From the cell containing the given text, extract its center point as [X, Y] coordinate. 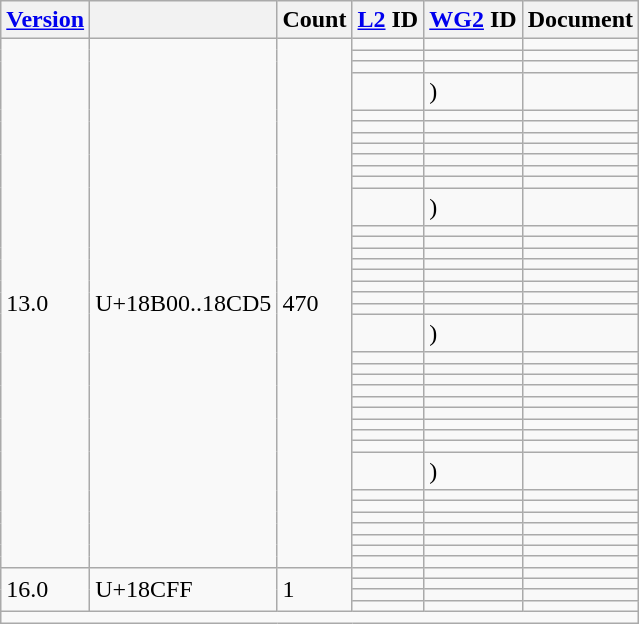
13.0 [46, 303]
WG2 ID [473, 20]
16.0 [46, 589]
L2 ID [388, 20]
U+18B00..18CD5 [184, 303]
470 [314, 303]
Count [314, 20]
U+18CFF [184, 589]
Version [46, 20]
Document [580, 20]
1 [314, 589]
